Search for the cell housing the specified text and yield its (X, Y) center coordinate. 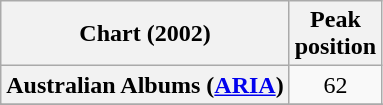
Australian Albums (ARIA) (145, 85)
Peakposition (335, 34)
62 (335, 85)
Chart (2002) (145, 34)
